Locate the cell with the specified text and output its (X, Y) center coordinate. 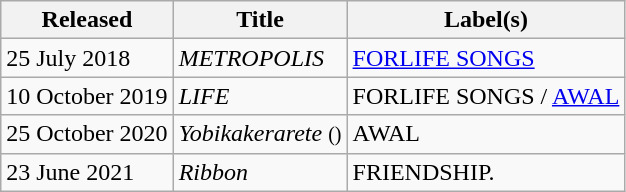
25 October 2020 (87, 134)
Released (87, 20)
Label(s) (486, 20)
23 June 2021 (87, 172)
FRIENDSHIP. (486, 172)
METROPOLIS (260, 58)
Ribbon (260, 172)
Yobikakerarete () (260, 134)
LIFE (260, 96)
FORLIFE SONGS / AWAL (486, 96)
10 October 2019 (87, 96)
AWAL (486, 134)
25 July 2018 (87, 58)
FORLIFE SONGS (486, 58)
Title (260, 20)
